Search for the cell housing the specified text and yield its [x, y] center coordinate. 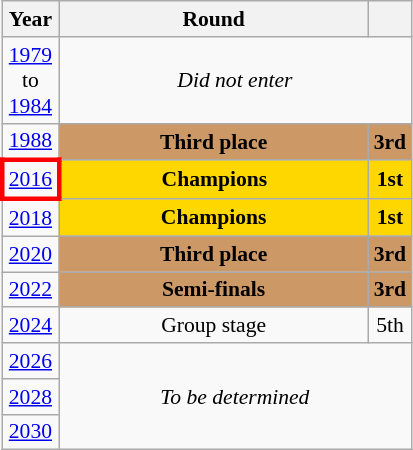
2016 [30, 180]
Group stage [214, 326]
2020 [30, 254]
Year [30, 19]
1988 [30, 142]
2028 [30, 397]
2026 [30, 361]
2018 [30, 218]
5th [390, 326]
2030 [30, 432]
To be determined [236, 396]
1979to1984 [30, 80]
Semi-finals [214, 290]
2024 [30, 326]
Round [214, 19]
2022 [30, 290]
Did not enter [236, 80]
